Determine the (x, y) coordinate at the center of the cell enclosing the given text.  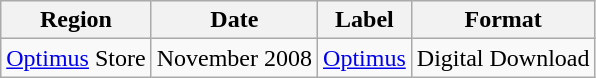
Label (365, 20)
Format (503, 20)
Digital Download (503, 58)
Optimus (365, 58)
Optimus Store (76, 58)
Date (234, 20)
November 2008 (234, 58)
Region (76, 20)
